Pinpoint the cell where the given text exists, returning its [X, Y] midpoint coordinate. 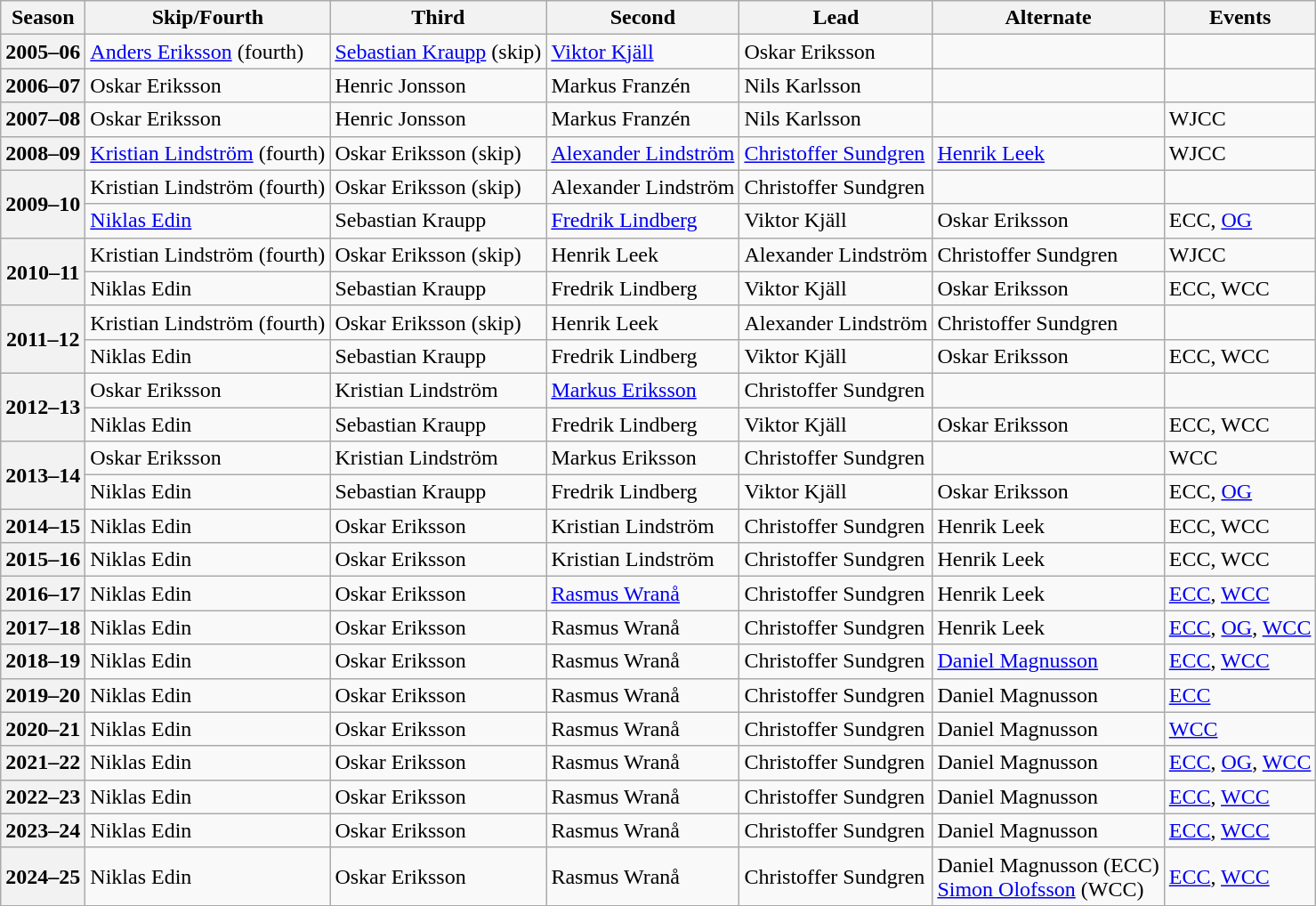
Skip/Fourth [208, 18]
2006–07 [43, 85]
Season [43, 18]
2024–25 [43, 876]
Lead [836, 18]
Third [438, 18]
2016–17 [43, 594]
2011–12 [43, 339]
2008–09 [43, 153]
2015–16 [43, 560]
2012–13 [43, 407]
2005–06 [43, 52]
2009–10 [43, 204]
2022–23 [43, 797]
Daniel Magnusson (ECC) Simon Olofsson (WCC) [1048, 876]
2010–11 [43, 271]
2020–21 [43, 729]
2014–15 [43, 526]
2013–14 [43, 475]
Sebastian Kraupp (skip) [438, 52]
2007–08 [43, 119]
2017–18 [43, 627]
2021–22 [43, 763]
Events [1240, 18]
ECC [1240, 695]
Anders Eriksson (fourth) [208, 52]
2023–24 [43, 830]
2018–19 [43, 661]
Second [642, 18]
Alternate [1048, 18]
2019–20 [43, 695]
